For the text-containing cell, return its midpoint in (X, Y) coordinate format. 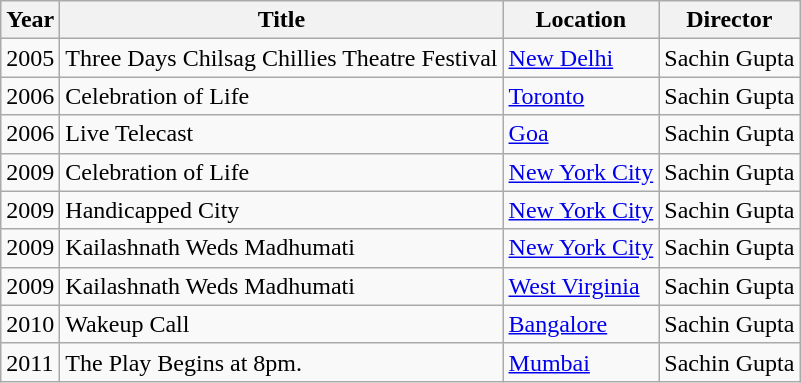
New Delhi (581, 58)
Wakeup Call (282, 324)
Year (30, 20)
West Virginia (581, 286)
The Play Begins at 8pm. (282, 362)
Goa (581, 134)
2010 (30, 324)
Title (282, 20)
Location (581, 20)
Live Telecast (282, 134)
Bangalore (581, 324)
Handicapped City (282, 210)
Three Days Chilsag Chillies Theatre Festival (282, 58)
Director (730, 20)
2005 (30, 58)
Mumbai (581, 362)
Toronto (581, 96)
2011 (30, 362)
